Return the [X, Y] coordinate for the center point of the cell that contains the specified text.  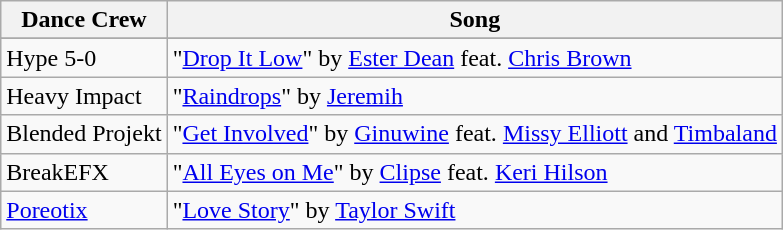
Hype 5-0 [84, 58]
"All Eyes on Me" by Clipse feat. Keri Hilson [474, 172]
"Drop It Low" by Ester Dean feat. Chris Brown [474, 58]
"Get Involved" by Ginuwine feat. Missy Elliott and Timbaland [474, 134]
Poreotix [84, 210]
Blended Projekt [84, 134]
"Raindrops" by Jeremih [474, 96]
BreakEFX [84, 172]
Dance Crew [84, 20]
"Love Story" by Taylor Swift [474, 210]
Song [474, 20]
Heavy Impact [84, 96]
